For the text-containing cell, return its midpoint in (X, Y) coordinate format. 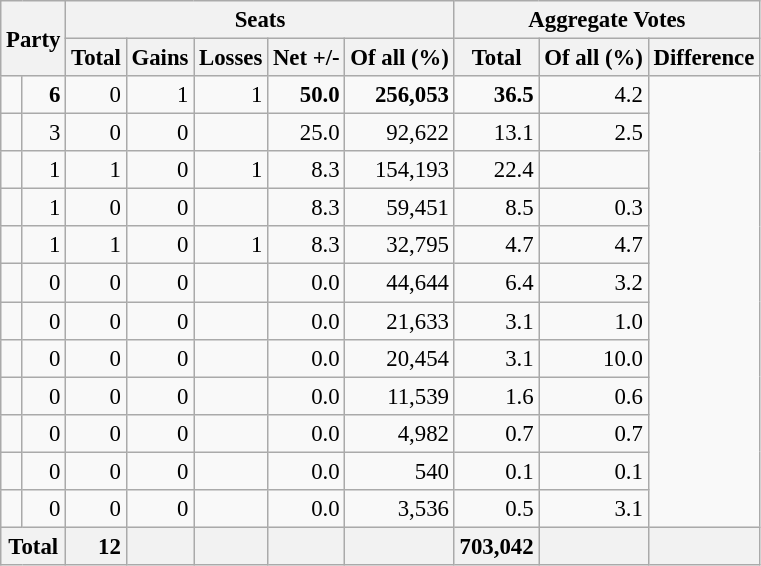
3 (44, 133)
50.0 (306, 95)
20,454 (400, 358)
Party (34, 38)
32,795 (400, 245)
Aggregate Votes (606, 20)
36.5 (496, 95)
256,053 (400, 95)
6.4 (496, 283)
6 (44, 95)
Seats (260, 20)
92,622 (400, 133)
22.4 (496, 170)
0.6 (594, 396)
1.6 (496, 396)
2.5 (594, 133)
4,982 (400, 433)
21,633 (400, 321)
13.1 (496, 133)
154,193 (400, 170)
11,539 (400, 396)
10.0 (594, 358)
59,451 (400, 208)
Difference (704, 58)
8.5 (496, 208)
25.0 (306, 133)
12 (96, 546)
Gains (160, 58)
Net +/- (306, 58)
0.3 (594, 208)
Losses (231, 58)
4.2 (594, 95)
44,644 (400, 283)
703,042 (496, 546)
540 (400, 471)
3.2 (594, 283)
3,536 (400, 509)
0.5 (496, 509)
1.0 (594, 321)
